Identify which cell holds the provided text, then report its [X, Y] central coordinate. 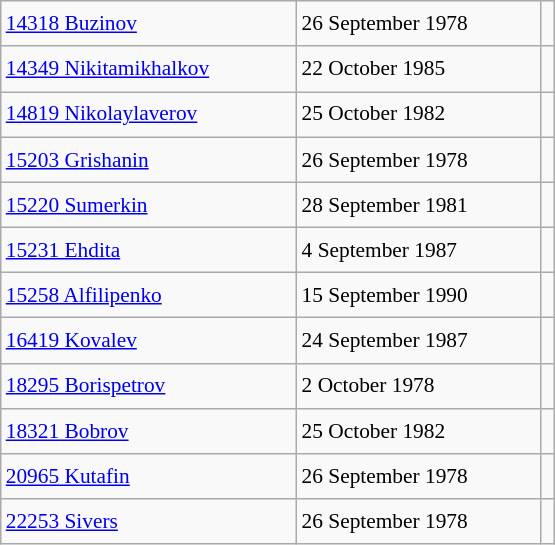
2 October 1978 [419, 386]
22 October 1985 [419, 68]
16419 Kovalev [149, 340]
14819 Nikolaylaverov [149, 114]
15231 Ehdita [149, 250]
18295 Borispetrov [149, 386]
28 September 1981 [419, 204]
22253 Sivers [149, 522]
15 September 1990 [419, 296]
15203 Grishanin [149, 160]
14318 Buzinov [149, 24]
4 September 1987 [419, 250]
14349 Nikitamikhalkov [149, 68]
15258 Alfilipenko [149, 296]
20965 Kutafin [149, 476]
24 September 1987 [419, 340]
15220 Sumerkin [149, 204]
18321 Bobrov [149, 430]
